For the text-containing cell, return its midpoint in [X, Y] coordinate format. 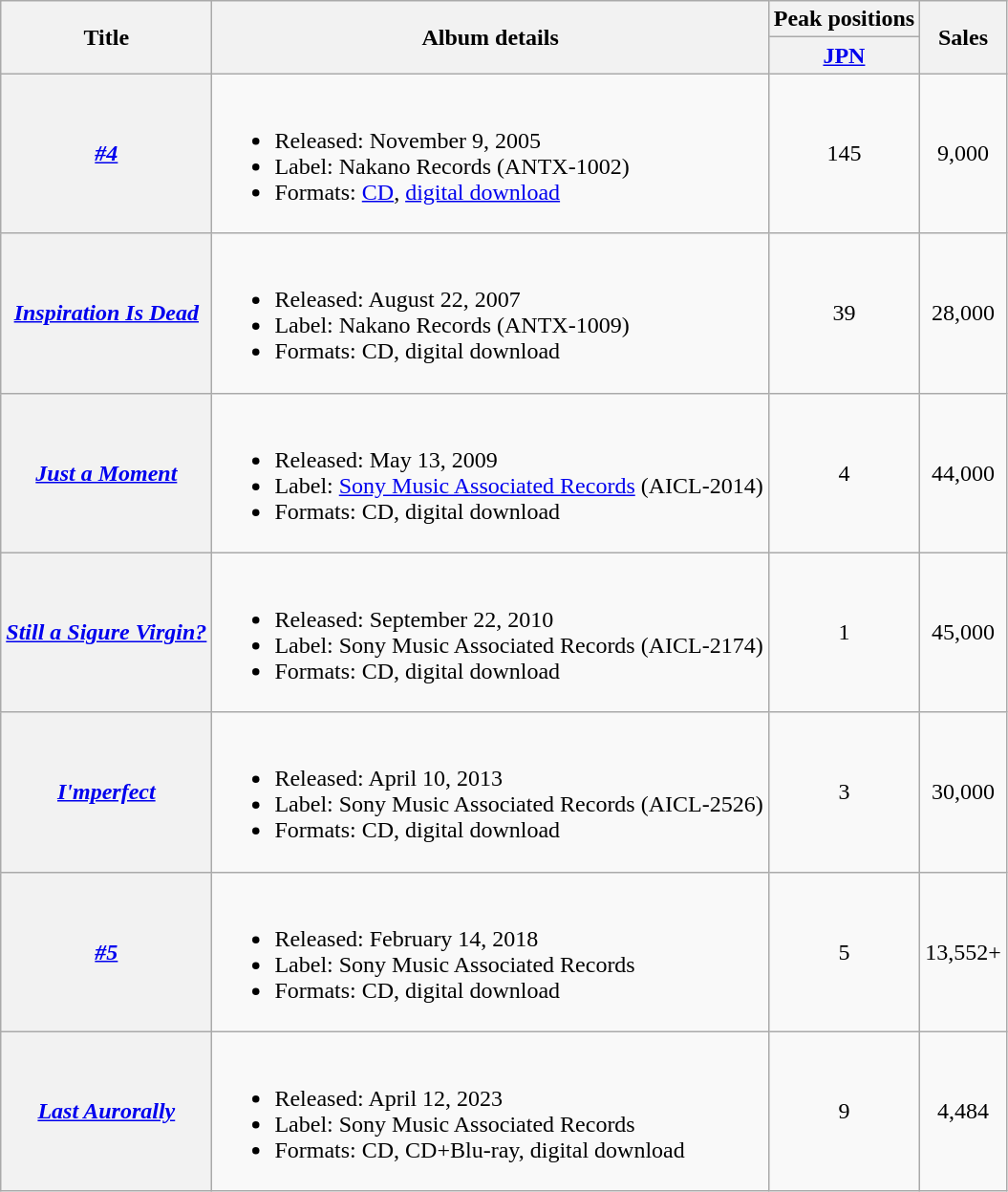
4,484 [963, 1111]
30,000 [963, 791]
28,000 [963, 314]
45,000 [963, 633]
JPN [844, 55]
9,000 [963, 153]
Released: April 10, 2013Label: Sony Music Associated Records (AICL-2526)Formats: CD, digital download [490, 791]
1 [844, 633]
Released: November 9, 2005Label: Nakano Records (ANTX-1002)Formats: CD, digital download [490, 153]
4 [844, 472]
Released: September 22, 2010Label: Sony Music Associated Records (AICL-2174)Formats: CD, digital download [490, 633]
#5 [107, 952]
I'mperfect [107, 791]
Released: April 12, 2023Label: Sony Music Associated RecordsFormats: CD, CD+Blu-ray, digital download [490, 1111]
145 [844, 153]
3 [844, 791]
Released: August 22, 2007Label: Nakano Records (ANTX-1009)Formats: CD, digital download [490, 314]
Released: May 13, 2009Label: Sony Music Associated Records (AICL-2014)Formats: CD, digital download [490, 472]
#4 [107, 153]
Released: February 14, 2018Label: Sony Music Associated RecordsFormats: CD, digital download [490, 952]
Still a Sigure Virgin? [107, 633]
Title [107, 37]
39 [844, 314]
Sales [963, 37]
Last Aurorally [107, 1111]
5 [844, 952]
9 [844, 1111]
Inspiration Is Dead [107, 314]
44,000 [963, 472]
Peak positions [844, 19]
Just a Moment [107, 472]
13,552+ [963, 952]
Album details [490, 37]
